Search for the cell housing the specified text and yield its [X, Y] center coordinate. 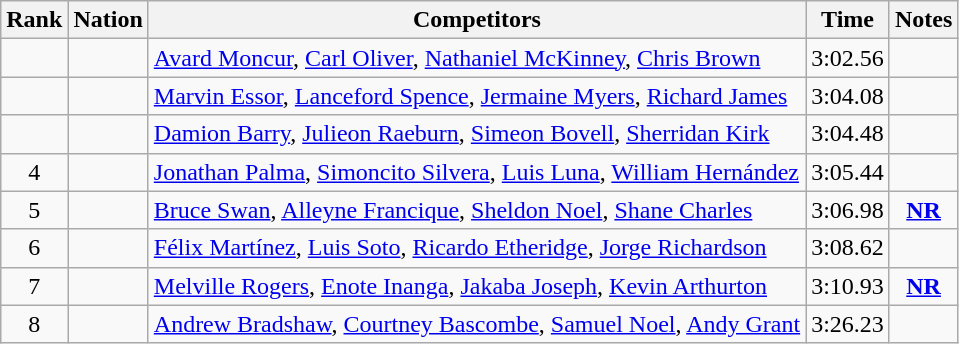
Time [848, 20]
3:02.56 [848, 58]
Notes [923, 20]
Nation [108, 20]
4 [34, 172]
3:04.48 [848, 134]
3:10.93 [848, 286]
Andrew Bradshaw, Courtney Bascombe, Samuel Noel, Andy Grant [476, 324]
Marvin Essor, Lanceford Spence, Jermaine Myers, Richard James [476, 96]
3:04.08 [848, 96]
Félix Martínez, Luis Soto, Ricardo Etheridge, Jorge Richardson [476, 248]
7 [34, 286]
Bruce Swan, Alleyne Francique, Sheldon Noel, Shane Charles [476, 210]
Competitors [476, 20]
Jonathan Palma, Simoncito Silvera, Luis Luna, William Hernández [476, 172]
3:05.44 [848, 172]
3:08.62 [848, 248]
Avard Moncur, Carl Oliver, Nathaniel McKinney, Chris Brown [476, 58]
3:26.23 [848, 324]
6 [34, 248]
8 [34, 324]
Rank [34, 20]
5 [34, 210]
Melville Rogers, Enote Inanga, Jakaba Joseph, Kevin Arthurton [476, 286]
Damion Barry, Julieon Raeburn, Simeon Bovell, Sherridan Kirk [476, 134]
3:06.98 [848, 210]
